Locate the cell with the specified text and output its (x, y) center coordinate. 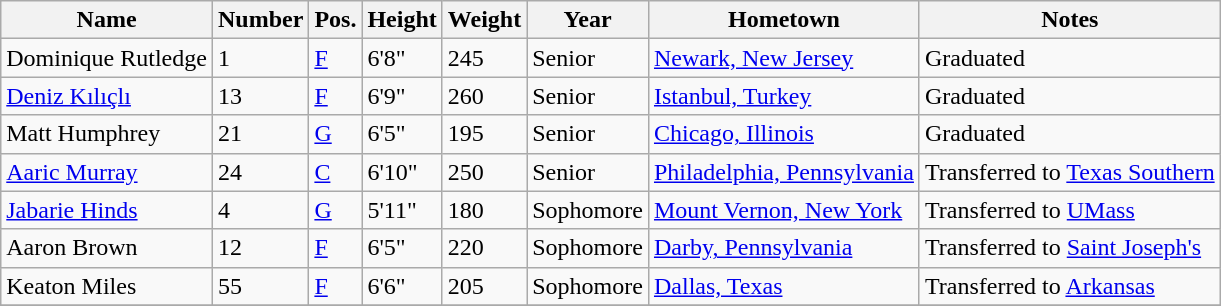
6'9" (402, 96)
260 (484, 96)
Chicago, Illinois (784, 134)
6'8" (402, 58)
Keaton Miles (107, 286)
C (336, 172)
5'11" (402, 210)
4 (260, 210)
12 (260, 248)
24 (260, 172)
205 (484, 286)
Name (107, 20)
180 (484, 210)
Aaric Murray (107, 172)
Transferred to Texas Southern (1070, 172)
Pos. (336, 20)
250 (484, 172)
Height (402, 20)
Aaron Brown (107, 248)
Jabarie Hinds (107, 210)
Transferred to Saint Joseph's (1070, 248)
Dallas, Texas (784, 286)
21 (260, 134)
13 (260, 96)
Mount Vernon, New York (784, 210)
195 (484, 134)
Year (588, 20)
Transferred to UMass (1070, 210)
220 (484, 248)
Transferred to Arkansas (1070, 286)
Dominique Rutledge (107, 58)
1 (260, 58)
Number (260, 20)
6'6" (402, 286)
Darby, Pennsylvania (784, 248)
Matt Humphrey (107, 134)
245 (484, 58)
6'10" (402, 172)
Newark, New Jersey (784, 58)
55 (260, 286)
Istanbul, Turkey (784, 96)
Deniz Kılıçlı (107, 96)
Hometown (784, 20)
Philadelphia, Pennsylvania (784, 172)
Notes (1070, 20)
Weight (484, 20)
